From the cell containing the given text, extract its center point as [X, Y] coordinate. 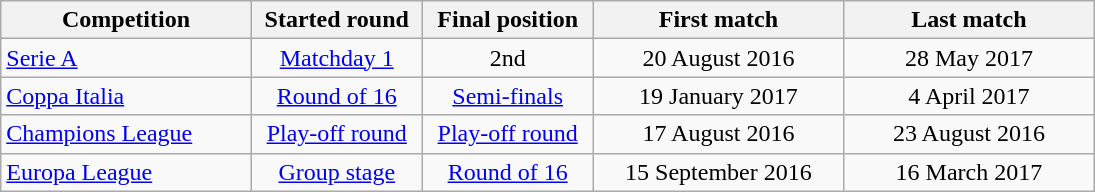
28 May 2017 [970, 58]
23 August 2016 [970, 134]
Group stage [336, 172]
First match [718, 20]
Serie A [126, 58]
Champions League [126, 134]
Semi-finals [508, 96]
Final position [508, 20]
2nd [508, 58]
Matchday 1 [336, 58]
16 March 2017 [970, 172]
Started round [336, 20]
Last match [970, 20]
Europa League [126, 172]
15 September 2016 [718, 172]
19 January 2017 [718, 96]
20 August 2016 [718, 58]
Coppa Italia [126, 96]
4 April 2017 [970, 96]
17 August 2016 [718, 134]
Competition [126, 20]
